Pinpoint the cell where the given text exists, returning its [X, Y] midpoint coordinate. 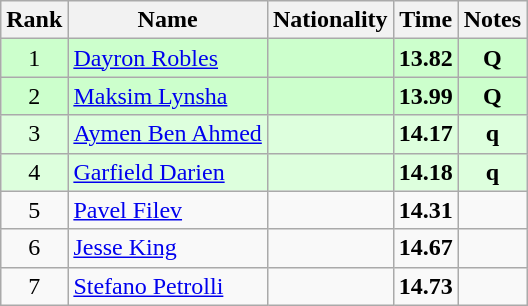
Stefano Petrolli [168, 286]
Nationality [330, 20]
3 [34, 134]
Aymen Ben Ahmed [168, 134]
2 [34, 96]
Garfield Darien [168, 172]
Maksim Lynsha [168, 96]
Time [426, 20]
13.82 [426, 58]
Dayron Robles [168, 58]
7 [34, 286]
5 [34, 210]
Pavel Filev [168, 210]
Rank [34, 20]
14.17 [426, 134]
Name [168, 20]
14.18 [426, 172]
13.99 [426, 96]
4 [34, 172]
14.73 [426, 286]
14.67 [426, 248]
Notes [492, 20]
Jesse King [168, 248]
14.31 [426, 210]
6 [34, 248]
1 [34, 58]
